Extract the (X, Y) coordinate from the center of the cell holding the provided text.  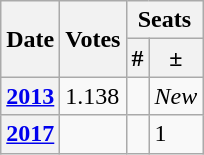
Date (30, 39)
1 (176, 134)
2017 (30, 134)
# (138, 58)
New (176, 96)
Votes (93, 39)
± (176, 58)
1.138 (93, 96)
Seats (164, 20)
2013 (30, 96)
